Search for the cell housing the specified text and yield its (x, y) center coordinate. 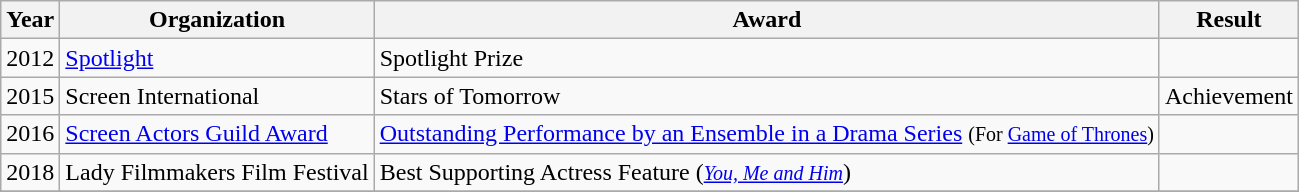
Result (1228, 20)
2018 (30, 172)
Screen International (217, 96)
Organization (217, 20)
Year (30, 20)
Best Supporting Actress Feature (You, Me and Him) (766, 172)
2016 (30, 134)
Lady Filmmakers Film Festival (217, 172)
Achievement (1228, 96)
Screen Actors Guild Award (217, 134)
Spotlight (217, 58)
Spotlight Prize (766, 58)
2015 (30, 96)
2012 (30, 58)
Outstanding Performance by an Ensemble in a Drama Series (For Game of Thrones) (766, 134)
Stars of Tomorrow (766, 96)
Award (766, 20)
